Determine the (X, Y) coordinate at the center of the cell enclosing the given text.  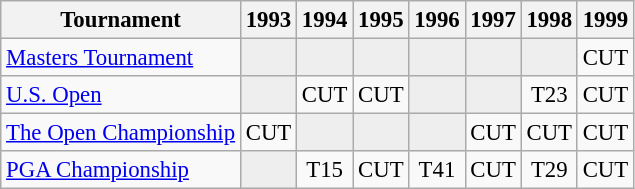
T15 (325, 170)
T41 (437, 170)
1994 (325, 20)
1998 (549, 20)
T23 (549, 95)
1999 (605, 20)
U.S. Open (121, 95)
1997 (493, 20)
T29 (549, 170)
Masters Tournament (121, 58)
PGA Championship (121, 170)
1993 (268, 20)
1996 (437, 20)
Tournament (121, 20)
1995 (381, 20)
The Open Championship (121, 133)
